Determine the (x, y) coordinate at the center of the cell enclosing the given text.  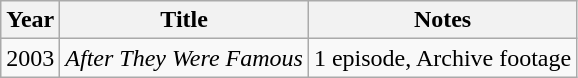
1 episode, Archive footage (442, 58)
2003 (30, 58)
Year (30, 20)
Notes (442, 20)
After They Were Famous (184, 58)
Title (184, 20)
